Find where the given text appears and provide that cell's center as (X, Y) coordinate. 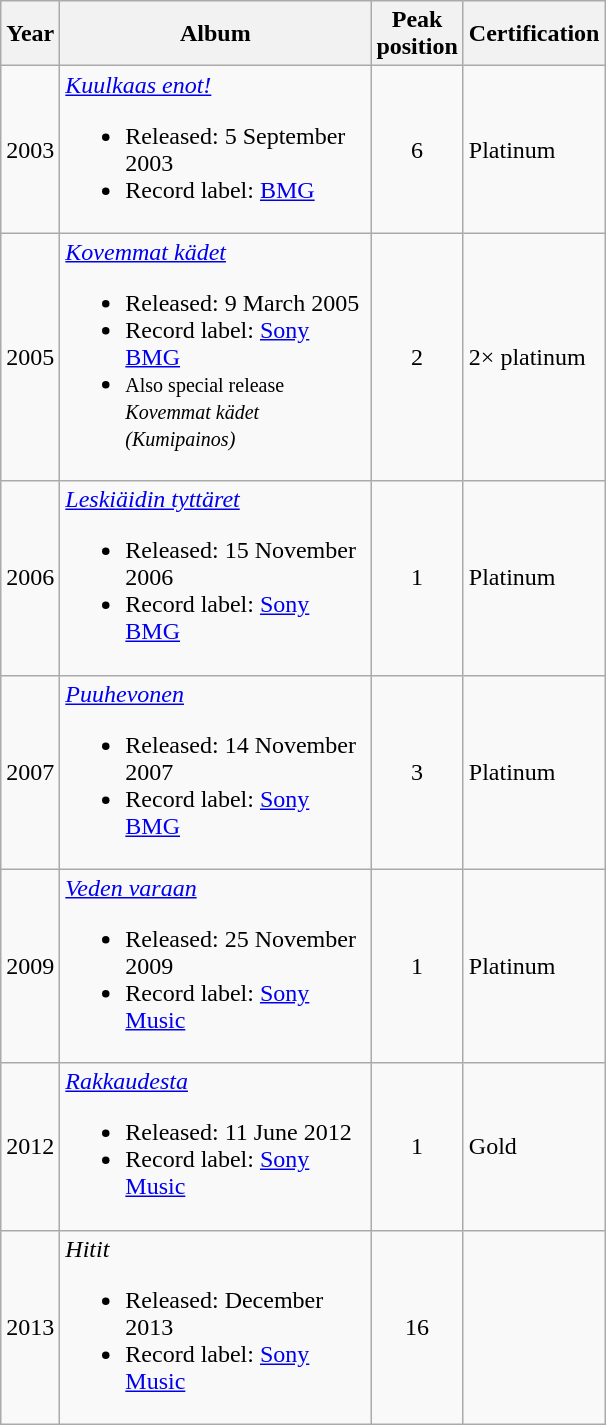
2009 (30, 966)
2 (417, 357)
RakkaudestaReleased: 11 June 2012Record label: Sony Music (216, 1146)
3 (417, 772)
16 (417, 1327)
Leskiäidin tyttäretReleased: 15 November 2006Record label: Sony BMG (216, 578)
Gold (534, 1146)
2005 (30, 357)
2007 (30, 772)
Veden varaanReleased: 25 November 2009Record label: Sony Music (216, 966)
2003 (30, 150)
HititReleased: December 2013Record label: Sony Music (216, 1327)
PuuhevonenReleased: 14 November 2007Record label: Sony BMG (216, 772)
Kovemmat kädetReleased: 9 March 2005Record label: Sony BMGAlso special releaseKovemmat kädet (Kumipainos) (216, 357)
Kuulkaas enot!Released: 5 September 2003Record label: BMG (216, 150)
2006 (30, 578)
2012 (30, 1146)
2013 (30, 1327)
Peakposition (417, 34)
Certification (534, 34)
2× platinum (534, 357)
Album (216, 34)
6 (417, 150)
Year (30, 34)
